Capture the cell that displays the provided text and extract its [x, y] central coordinate. 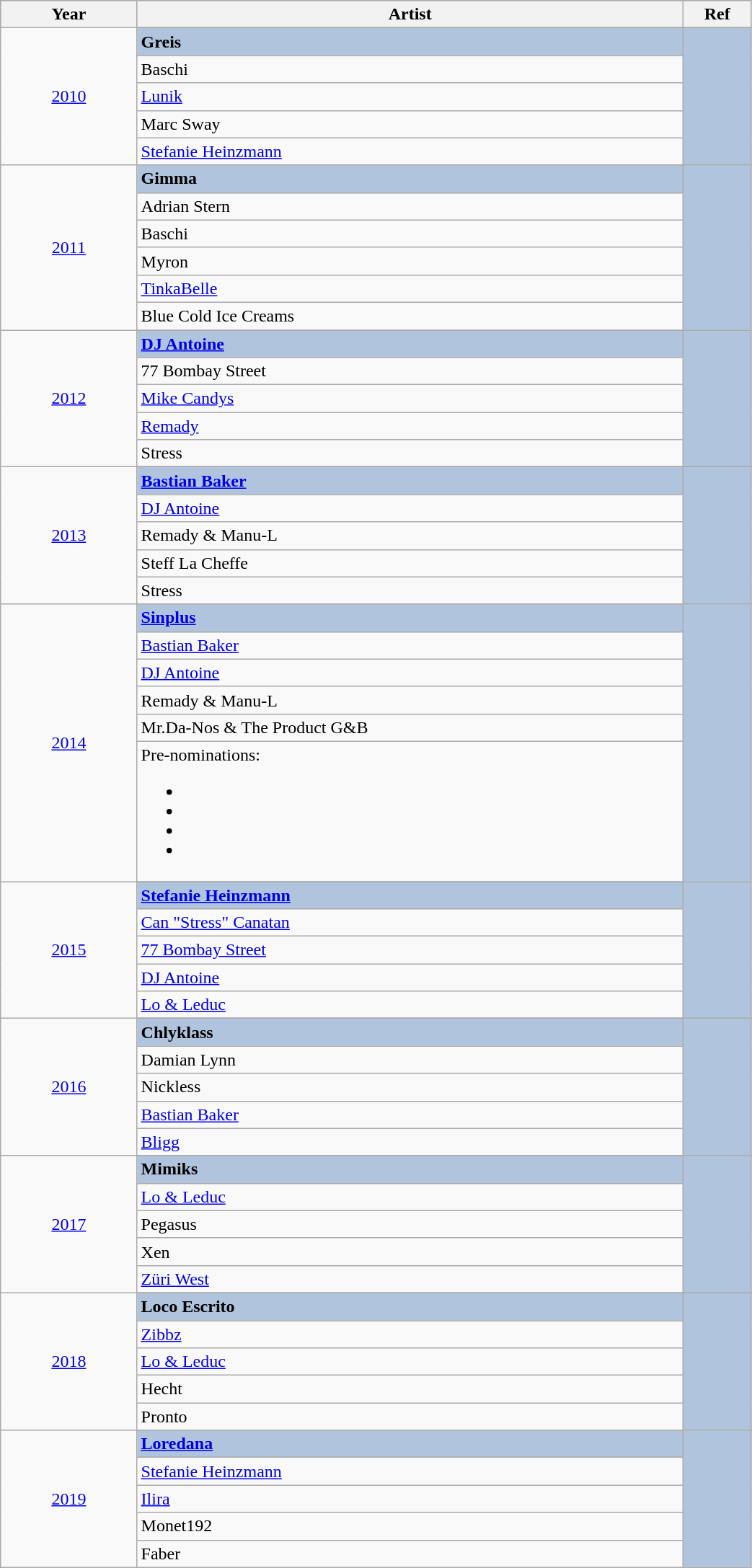
Loredana [410, 1444]
Loco Escrito [410, 1306]
Marc Sway [410, 124]
Züri West [410, 1279]
Pegasus [410, 1224]
Remady [410, 426]
Monet192 [410, 1526]
2014 [69, 743]
Blue Cold Ice Creams [410, 316]
Lunik [410, 97]
Greis [410, 42]
2018 [69, 1361]
Faber [410, 1554]
Adrian Stern [410, 206]
Xen [410, 1252]
Damian Lynn [410, 1060]
2016 [69, 1087]
Mimiks [410, 1169]
Chlyklass [410, 1032]
Nickless [410, 1087]
Hecht [410, 1389]
Myron [410, 261]
2017 [69, 1224]
Gimma [410, 179]
Sinplus [410, 618]
TinkaBelle [410, 288]
Ilira [410, 1499]
2011 [69, 247]
Can "Stress" Canatan [410, 923]
Year [69, 14]
2015 [69, 949]
Zibbz [410, 1334]
2013 [69, 536]
2019 [69, 1499]
Pronto [410, 1417]
Artist [410, 14]
Mr.Da-Nos & The Product G&B [410, 727]
Pre-nominations: [410, 811]
Mike Candys [410, 399]
Ref [717, 14]
2010 [69, 97]
Bligg [410, 1142]
2012 [69, 399]
Steff La Cheffe [410, 563]
